Return (X, Y) of the center of cell containing provided text 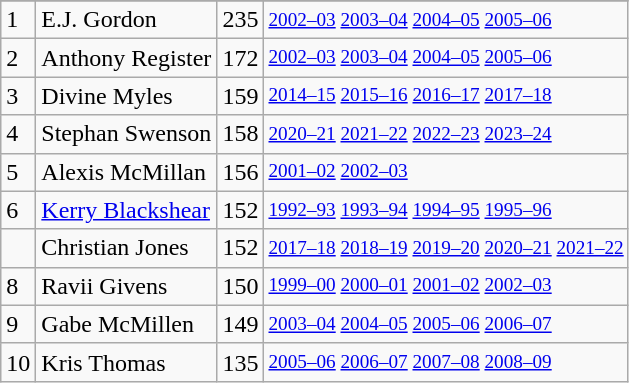
9 (18, 324)
1999–00 2000–01 2001–02 2002–03 (446, 286)
150 (240, 286)
3 (18, 96)
1992–93 1993–94 1994–95 1995–96 (446, 210)
235 (240, 20)
E.J. Gordon (126, 20)
2014–15 2015–16 2016–17 2017–18 (446, 96)
1 (18, 20)
149 (240, 324)
Anthony Register (126, 58)
2003–04 2004–05 2005–06 2006–07 (446, 324)
172 (240, 58)
2017–18 2018–19 2019–20 2020–21 2021–22 (446, 248)
Gabe McMillen (126, 324)
2 (18, 58)
Divine Myles (126, 96)
10 (18, 362)
Kerry Blackshear (126, 210)
Stephan Swenson (126, 134)
Christian Jones (126, 248)
158 (240, 134)
8 (18, 286)
159 (240, 96)
2020–21 2021–22 2022–23 2023–24 (446, 134)
Alexis McMillan (126, 172)
156 (240, 172)
6 (18, 210)
2005–06 2006–07 2007–08 2008–09 (446, 362)
5 (18, 172)
2001–02 2002–03 (446, 172)
4 (18, 134)
135 (240, 362)
Kris Thomas (126, 362)
Ravii Givens (126, 286)
